Scan for the cell matching the given text and deliver its (x, y) coordinate at center. 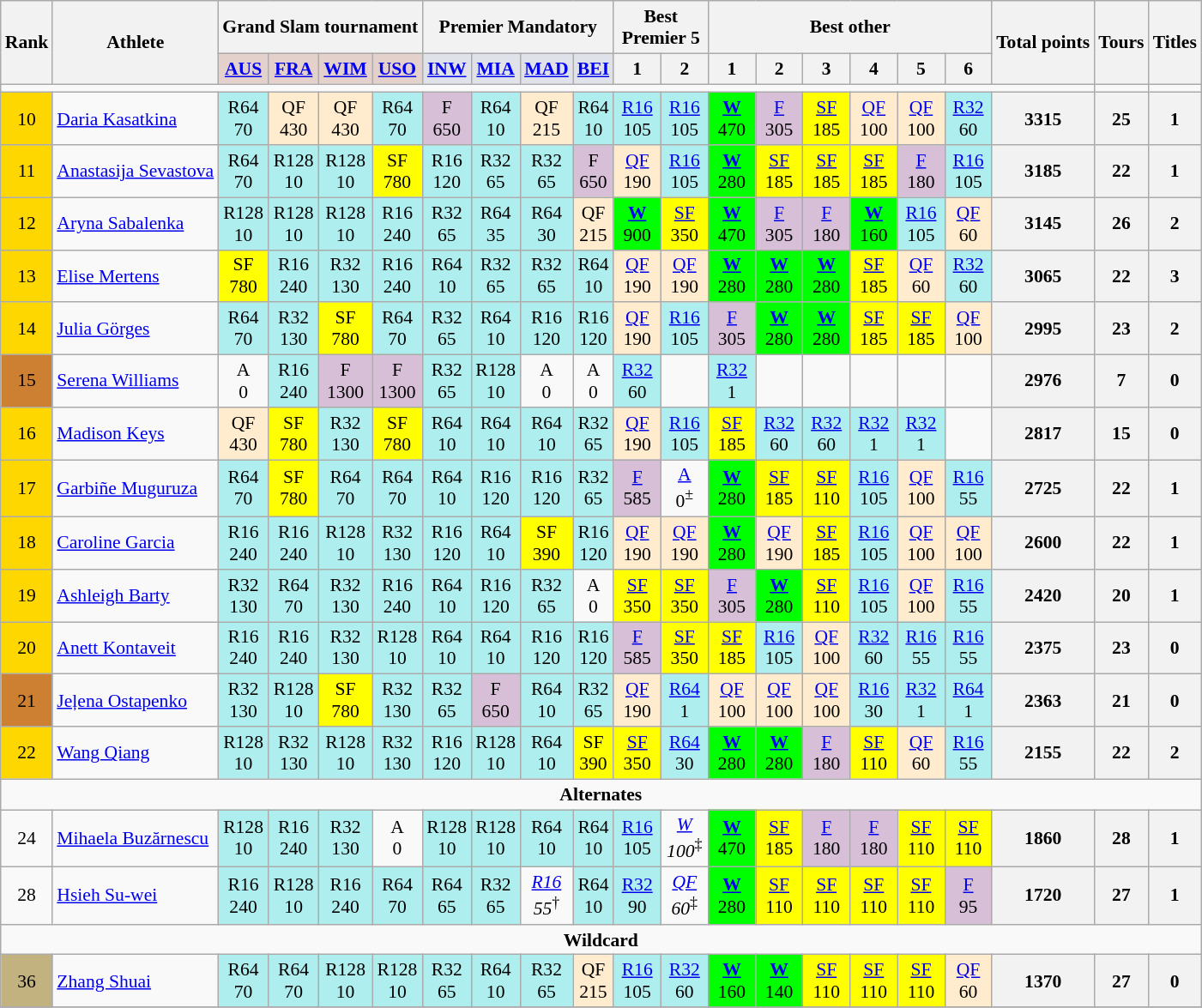
1720 (1043, 896)
R6465 (446, 896)
1370 (1043, 981)
Alternates (601, 794)
Athlete (136, 43)
3065 (1043, 276)
17 (27, 489)
2600 (1043, 544)
BEI (594, 69)
Madison Keys (136, 434)
Tours (1120, 43)
F95 (968, 896)
Anett Kontaveit (136, 649)
Best other (849, 27)
7 (1120, 381)
2976 (1043, 381)
Ashleigh Barty (136, 595)
QF60‡ (685, 896)
W100‡ (685, 839)
3315 (1043, 118)
36 (27, 981)
Julia Görges (136, 329)
AUS (244, 69)
FRA (293, 69)
W140 (779, 981)
Anastasija Sevastova (136, 172)
14 (27, 329)
6 (968, 69)
Total points (1043, 43)
WIM (345, 69)
13 (27, 276)
4 (873, 69)
19 (27, 595)
Aryna Sabalenka (136, 223)
Titles (1175, 43)
Caroline Garcia (136, 544)
2995 (1043, 329)
10 (27, 118)
Mihaela Buzărnescu (136, 839)
MAD (547, 69)
2817 (1043, 434)
Elise Mertens (136, 276)
Wildcard (601, 940)
A0± (685, 489)
18 (27, 544)
R1655† (547, 896)
MIA (496, 69)
2363 (1043, 700)
W900 (637, 223)
Rank (27, 43)
USO (398, 69)
Jeļena Ostapenko (136, 700)
Serena Williams (136, 381)
Daria Kasatkina (136, 118)
5 (921, 69)
3185 (1043, 172)
2375 (1043, 649)
Premier Mandatory (518, 27)
1860 (1043, 839)
Garbiñe Muguruza (136, 489)
24 (27, 839)
Wang Qiang (136, 753)
R6435 (496, 223)
25 (1120, 118)
R1630 (873, 700)
16 (27, 434)
2420 (1043, 595)
11 (27, 172)
3145 (1043, 223)
12 (27, 223)
Zhang Shuai (136, 981)
Grand Slam tournament (320, 27)
R3290 (637, 896)
INW (446, 69)
Hsieh Su-wei (136, 896)
2725 (1043, 489)
2155 (1043, 753)
Best Premier 5 (661, 27)
26 (1120, 223)
